Provide the [x, y] coordinate of the cell's center where the given text is located.  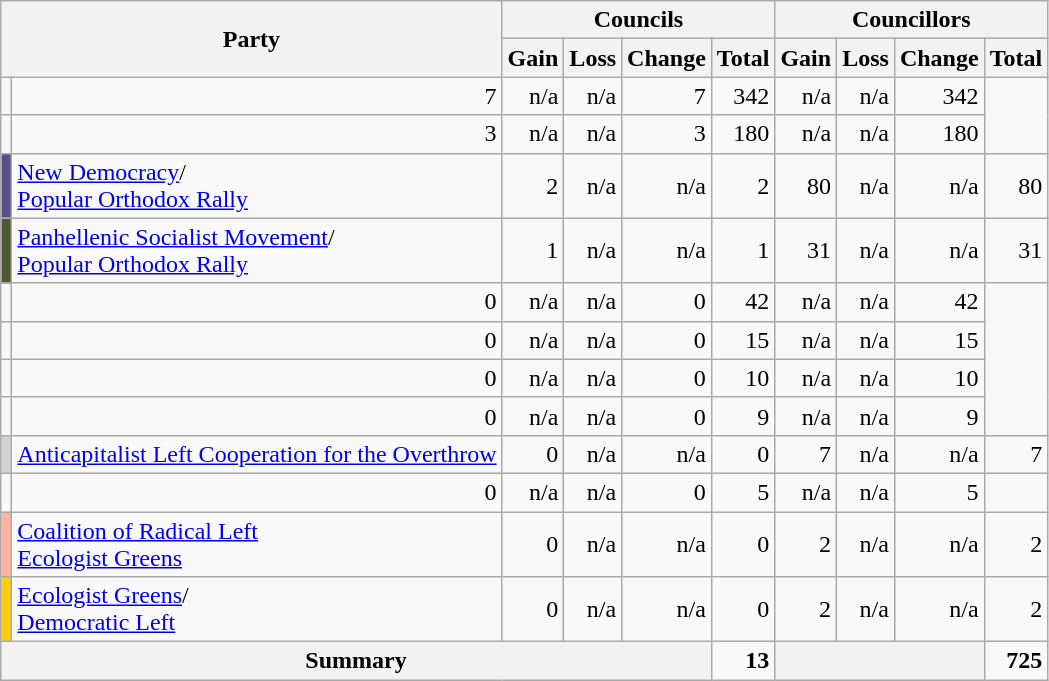
New Democracy/Popular Orthodox Rally [257, 186]
Ecologist Greens/Democratic Left [257, 610]
13 [743, 661]
Anticapitalist Left Cooperation for the Overthrow [257, 454]
Councils [638, 20]
Coalition of Radical LeftEcologist Greens [257, 544]
Panhellenic Socialist Movement/Popular Orthodox Rally [257, 250]
Councillors [912, 20]
725 [1016, 661]
Party [252, 39]
Summary [356, 661]
